Output the (x, y) coordinate of the center of the cell containing the given text.  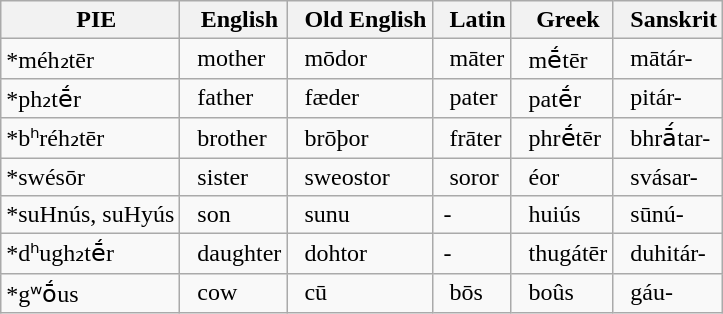
boûs (562, 293)
soror (472, 177)
daughter (234, 254)
huiús (562, 215)
*dʰugh₂tḗr (90, 254)
mother (234, 59)
English (234, 20)
*swésōr (90, 177)
bōs (472, 293)
brother (234, 138)
PIE (90, 20)
frāter (472, 138)
*suHnús, suHyús (90, 215)
cow (234, 293)
*ph₂tḗr (90, 98)
mōdor (360, 59)
mḗtēr (562, 59)
sweostor (360, 177)
bhrā́tar- (668, 138)
pitár- (668, 98)
Sanskrit (668, 20)
*méh₂tēr (90, 59)
sūnú- (668, 215)
Greek (562, 20)
māter (472, 59)
cū (360, 293)
sunu (360, 215)
Old English (360, 20)
father (234, 98)
Latin (472, 20)
patḗr (562, 98)
mātár- (668, 59)
*gʷṓus (90, 293)
brōþor (360, 138)
éor (562, 177)
son (234, 215)
pater (472, 98)
thugátēr (562, 254)
duhitár- (668, 254)
fæder (360, 98)
phrḗtēr (562, 138)
*bʰréh₂tēr (90, 138)
sister (234, 177)
gáu- (668, 293)
svásar- (668, 177)
dohtor (360, 254)
